Capture the cell that displays the provided text and extract its [X, Y] central coordinate. 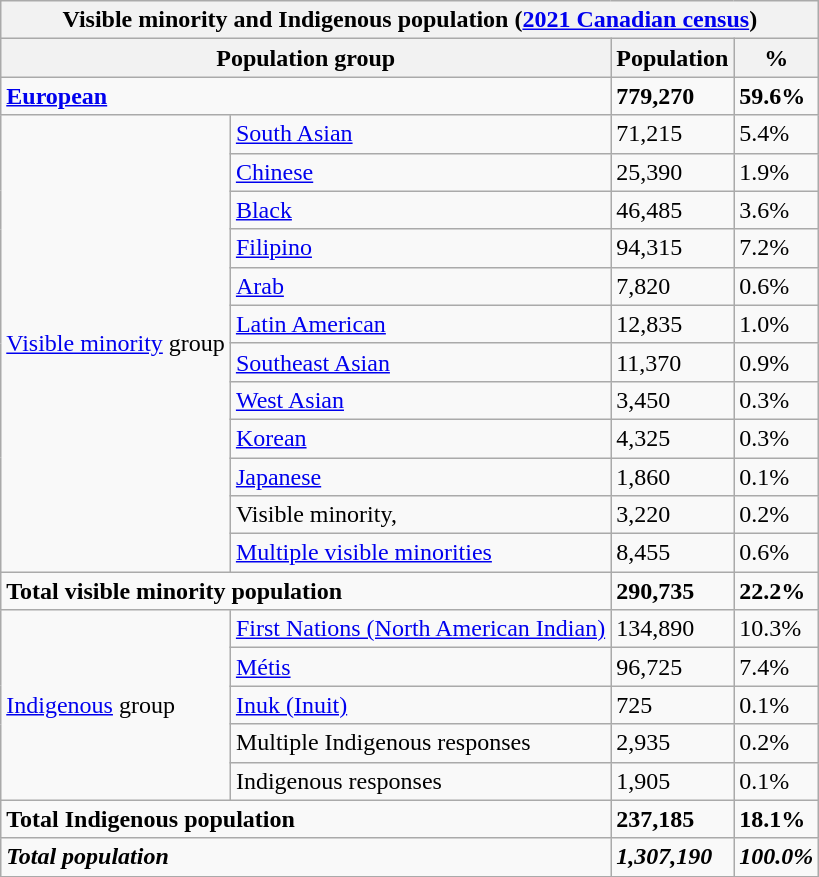
3.6% [776, 210]
3,220 [672, 515]
11,370 [672, 362]
Total population [306, 857]
Total Indigenous population [306, 819]
Multiple Indigenous responses [420, 743]
Latin American [420, 324]
134,890 [672, 629]
Population [672, 58]
290,735 [672, 591]
237,185 [672, 819]
Total visible minority population [306, 591]
Inuk (Inuit) [420, 705]
% [776, 58]
1.9% [776, 172]
Multiple visible minorities [420, 553]
Indigenous responses [420, 781]
59.6% [776, 96]
Chinese [420, 172]
Métis [420, 667]
South Asian [420, 134]
Southeast Asian [420, 362]
1,860 [672, 477]
First Nations (North American Indian) [420, 629]
Japanese [420, 477]
0.9% [776, 362]
West Asian [420, 400]
94,315 [672, 248]
71,215 [672, 134]
Visible minority and Indigenous population (2021 Canadian census) [410, 20]
Korean [420, 438]
1.0% [776, 324]
Indigenous group [116, 705]
100.0% [776, 857]
25,390 [672, 172]
779,270 [672, 96]
7,820 [672, 286]
96,725 [672, 667]
1,307,190 [672, 857]
7.2% [776, 248]
5.4% [776, 134]
4,325 [672, 438]
725 [672, 705]
46,485 [672, 210]
Filipino [420, 248]
Arab [420, 286]
10.3% [776, 629]
22.2% [776, 591]
12,835 [672, 324]
1,905 [672, 781]
Black [420, 210]
Visible minority, [420, 515]
8,455 [672, 553]
Visible minority group [116, 344]
European [306, 96]
3,450 [672, 400]
18.1% [776, 819]
Population group [306, 58]
7.4% [776, 667]
2,935 [672, 743]
